From the cell containing the given text, extract its center point as (X, Y) coordinate. 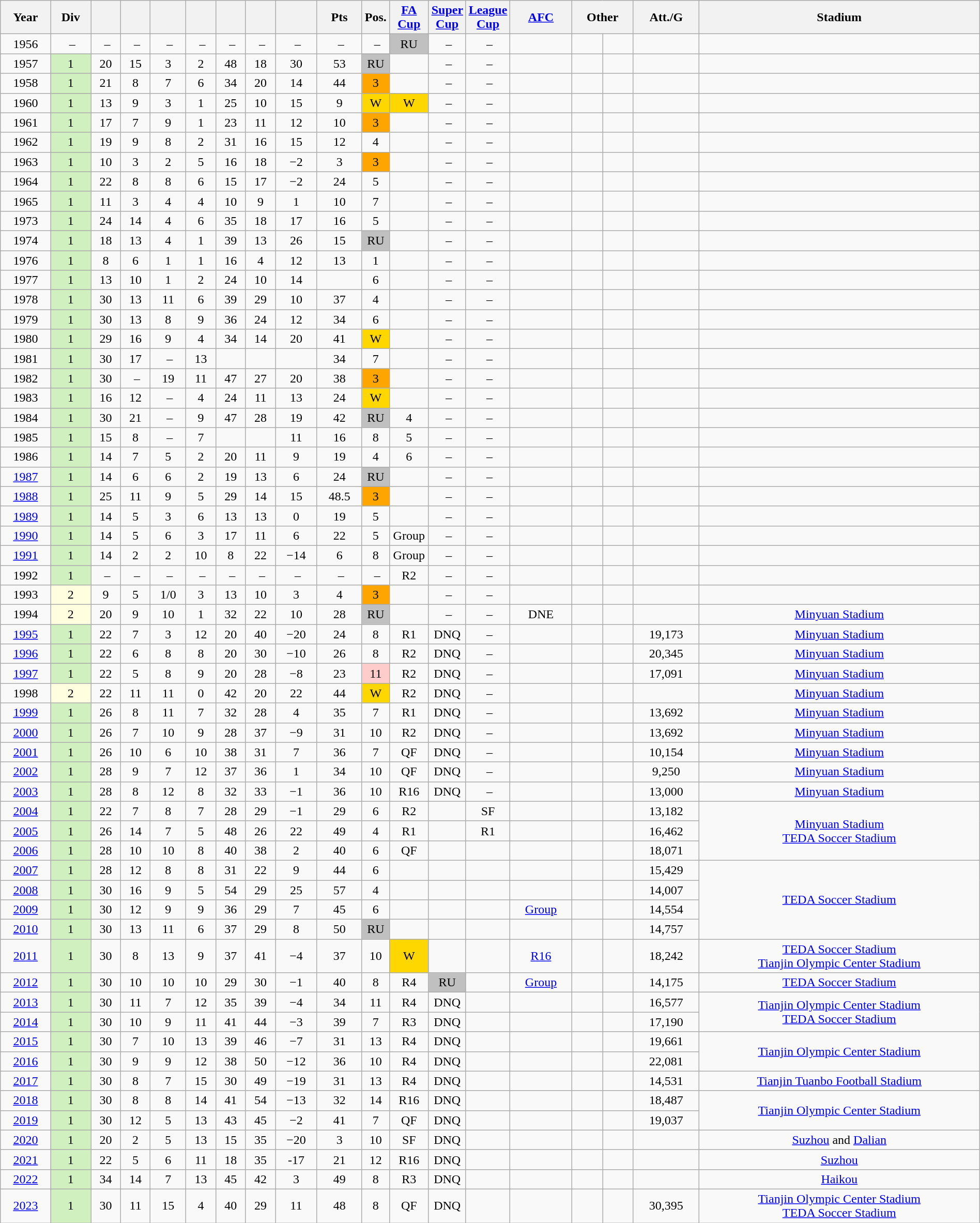
17,190 (666, 1022)
2019 (26, 1120)
1956 (26, 44)
2021 (26, 1159)
Super Cup (447, 18)
Div (71, 18)
2017 (26, 1081)
1988 (26, 496)
1992 (26, 575)
43 (231, 1120)
57 (339, 890)
Haikou (839, 1179)
2015 (26, 1042)
18,487 (666, 1100)
2012 (26, 983)
1958 (26, 83)
1995 (26, 634)
2002 (26, 772)
13,182 (666, 811)
30,395 (666, 1205)
1978 (26, 300)
10,154 (666, 752)
1991 (26, 555)
1981 (26, 359)
14,175 (666, 983)
2006 (26, 850)
1965 (26, 201)
2022 (26, 1179)
1977 (26, 280)
9,250 (666, 772)
−10 (296, 654)
2005 (26, 831)
1982 (26, 378)
−8 (296, 674)
19,661 (666, 1042)
18,071 (666, 850)
1985 (26, 437)
16,577 (666, 1002)
2008 (26, 890)
1986 (26, 457)
1984 (26, 418)
1980 (26, 339)
2009 (26, 910)
1998 (26, 693)
1976 (26, 260)
1996 (26, 654)
AFC (541, 18)
19,037 (666, 1120)
2003 (26, 791)
1973 (26, 221)
Other (603, 18)
19,173 (666, 634)
2000 (26, 732)
18,242 (666, 956)
−13 (296, 1100)
Pts (339, 18)
16,462 (666, 831)
Minyuan StadiumTEDA Soccer Stadium (839, 831)
DNE (541, 615)
League Cup (488, 18)
48.5 (339, 496)
2018 (26, 1100)
1960 (26, 103)
22,081 (666, 1061)
Suzhou (839, 1159)
−7 (296, 1042)
2023 (26, 1205)
2016 (26, 1061)
Suzhou and Dalian (839, 1140)
Stadium (839, 18)
−19 (296, 1081)
1990 (26, 536)
1983 (26, 398)
46 (261, 1042)
Tianjin Tuanbo Football Stadium (839, 1081)
1961 (26, 123)
1989 (26, 516)
1993 (26, 595)
15,429 (666, 870)
1979 (26, 319)
14,531 (666, 1081)
Year (26, 18)
17,091 (666, 674)
1997 (26, 674)
2004 (26, 811)
53 (339, 64)
2007 (26, 870)
Pos. (375, 18)
1994 (26, 615)
27 (261, 378)
1963 (26, 162)
14,554 (666, 910)
1987 (26, 477)
2001 (26, 752)
14,757 (666, 929)
13,000 (666, 791)
2010 (26, 929)
1/0 (169, 595)
1962 (26, 142)
1974 (26, 240)
2011 (26, 956)
TEDA Soccer StadiumTianjin Olympic Center Stadium (839, 956)
1964 (26, 181)
−3 (296, 1022)
20,345 (666, 654)
−14 (296, 555)
2014 (26, 1022)
FA Cup (409, 18)
−9 (296, 732)
−12 (296, 1061)
14,007 (666, 890)
-17 (296, 1159)
33 (261, 791)
2013 (26, 1002)
Att./G (666, 18)
1999 (26, 713)
2020 (26, 1140)
1957 (26, 64)
